Return the [X, Y] coordinate for the center point of the cell that contains the specified text.  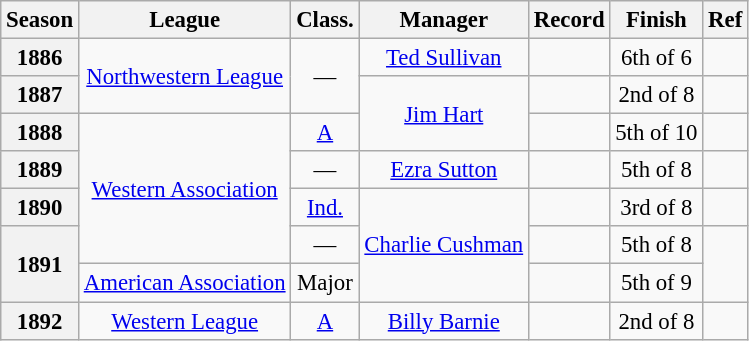
6th of 6 [656, 58]
1890 [40, 208]
Record [568, 20]
Manager [444, 20]
5th of 9 [656, 283]
3rd of 8 [656, 208]
1888 [40, 133]
Billy Barnie [444, 321]
Finish [656, 20]
1886 [40, 58]
Charlie Cushman [444, 246]
Western League [184, 321]
Ezra Sutton [444, 170]
Ind. [325, 208]
Northwestern League [184, 76]
Jim Hart [444, 114]
American Association [184, 283]
Ref [726, 20]
1889 [40, 170]
5th of 10 [656, 133]
Western Association [184, 189]
Class. [325, 20]
Season [40, 20]
League [184, 20]
Major [325, 283]
1887 [40, 95]
Ted Sullivan [444, 58]
1892 [40, 321]
1891 [40, 264]
